Extract the [x, y] coordinate from the center of the cell holding the provided text.  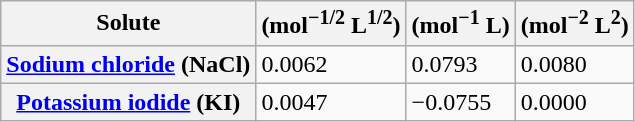
(mol−1/2 L1/2) [331, 24]
0.0793 [460, 64]
Sodium chloride (NaCl) [128, 64]
0.0047 [331, 102]
0.0062 [331, 64]
Potassium iodide (KI) [128, 102]
(mol−1 L) [460, 24]
(mol−2 L2) [574, 24]
0.0000 [574, 102]
Solute [128, 24]
−0.0755 [460, 102]
0.0080 [574, 64]
